Determine the (X, Y) coordinate at the center of the cell enclosing the given text.  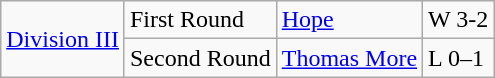
Hope (349, 20)
L 0–1 (458, 58)
Second Round (200, 58)
Thomas More (349, 58)
W 3-2 (458, 20)
Division III (63, 39)
First Round (200, 20)
